Provide the (x, y) coordinate of the cell's center where the given text is located.  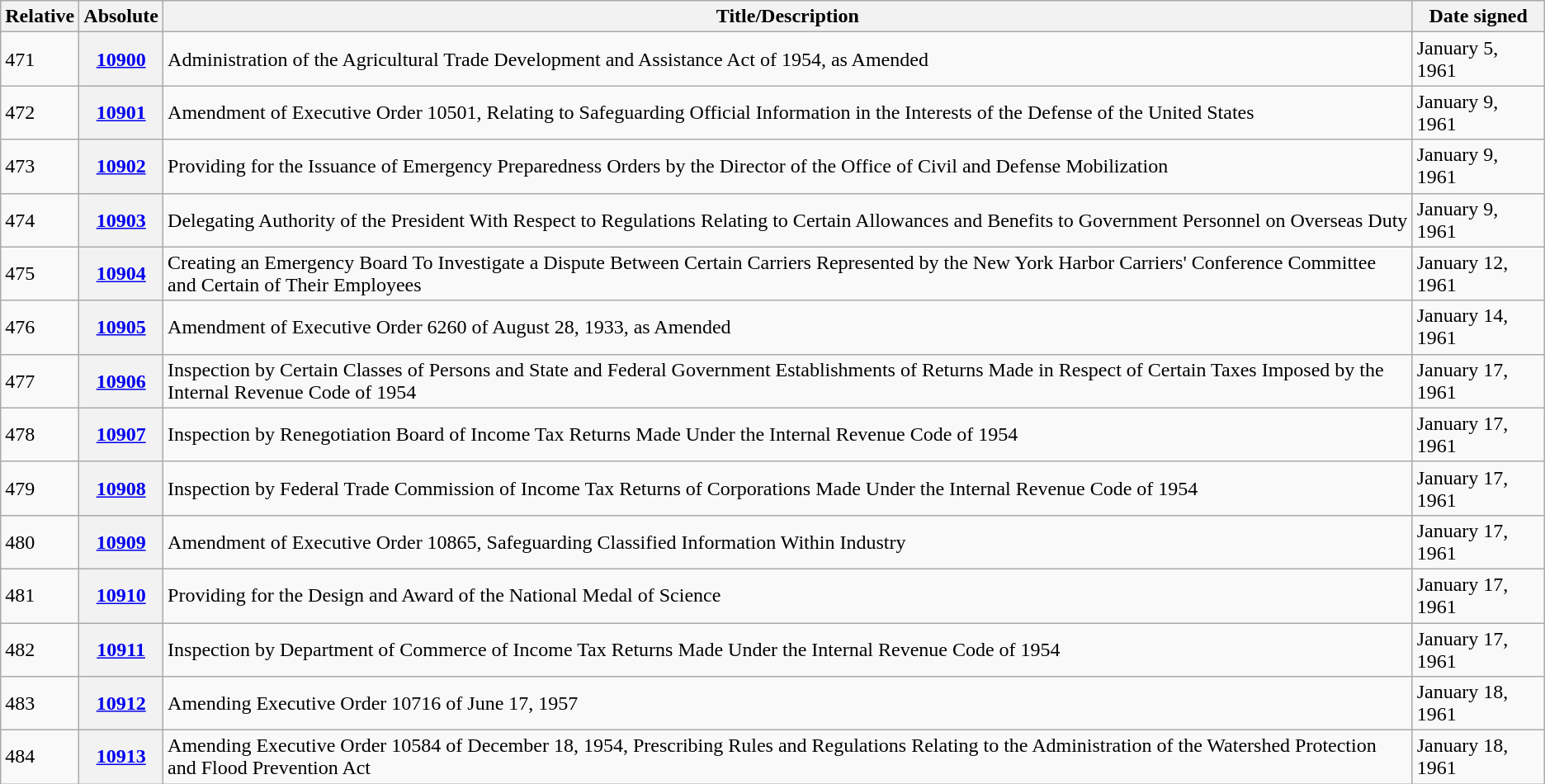
Inspection by Department of Commerce of Income Tax Returns Made Under the Internal Revenue Code of 1954 (788, 649)
Amendment of Executive Order 10501, Relating to Safeguarding Official Information in the Interests of the Defense of the United States (788, 112)
Absolute (121, 17)
479 (40, 489)
478 (40, 434)
January 5, 1961 (1478, 59)
480 (40, 541)
10902 (121, 167)
482 (40, 649)
10912 (121, 703)
Amending Executive Order 10716 of June 17, 1957 (788, 703)
Date signed (1478, 17)
January 14, 1961 (1478, 327)
472 (40, 112)
January 12, 1961 (1478, 274)
Providing for the Issuance of Emergency Preparedness Orders by the Director of the Office of Civil and Defense Mobilization (788, 167)
10907 (121, 434)
476 (40, 327)
471 (40, 59)
10903 (121, 220)
10901 (121, 112)
Title/Description (788, 17)
475 (40, 274)
10908 (121, 489)
10911 (121, 649)
10904 (121, 274)
Inspection by Federal Trade Commission of Income Tax Returns of Corporations Made Under the Internal Revenue Code of 1954 (788, 489)
477 (40, 381)
Administration of the Agricultural Trade Development and Assistance Act of 1954, as Amended (788, 59)
Inspection by Renegotiation Board of Income Tax Returns Made Under the Internal Revenue Code of 1954 (788, 434)
10900 (121, 59)
484 (40, 758)
Amendment of Executive Order 6260 of August 28, 1933, as Amended (788, 327)
473 (40, 167)
Providing for the Design and Award of the National Medal of Science (788, 596)
Relative (40, 17)
481 (40, 596)
10913 (121, 758)
10905 (121, 327)
474 (40, 220)
483 (40, 703)
Amendment of Executive Order 10865, Safeguarding Classified Information Within Industry (788, 541)
10906 (121, 381)
10909 (121, 541)
10910 (121, 596)
